Extract the [x, y] coordinate from the center of the cell holding the provided text.  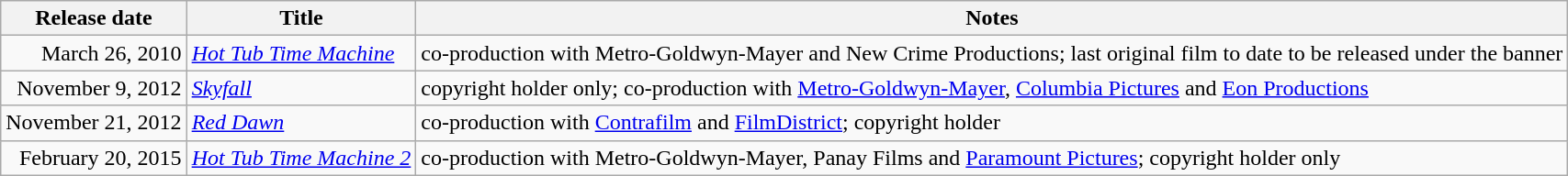
Red Dawn [301, 123]
copyright holder only; co-production with Metro-Goldwyn-Mayer, Columbia Pictures and Eon Productions [992, 88]
Hot Tub Time Machine 2 [301, 158]
co-production with Metro-Goldwyn-Mayer and New Crime Productions; last original film to date to be released under the banner [992, 53]
November 9, 2012 [94, 88]
March 26, 2010 [94, 53]
Skyfall [301, 88]
February 20, 2015 [94, 158]
Notes [992, 18]
Release date [94, 18]
co-production with Metro-Goldwyn-Mayer, Panay Films and Paramount Pictures; copyright holder only [992, 158]
November 21, 2012 [94, 123]
Hot Tub Time Machine [301, 53]
Title [301, 18]
co-production with Contrafilm and FilmDistrict; copyright holder [992, 123]
